Return (X, Y) of the center of cell containing provided text 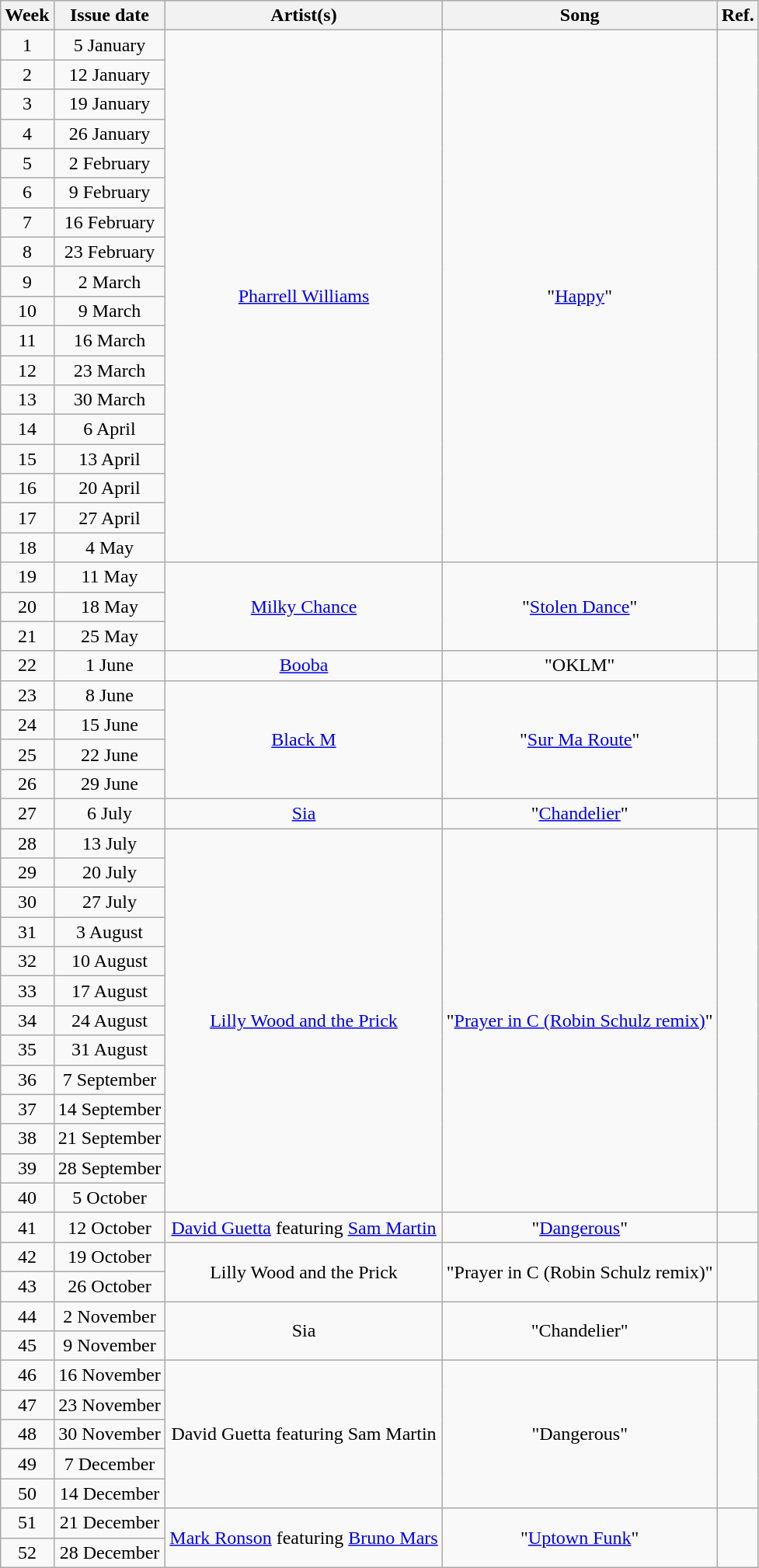
Booba (304, 666)
19 October (110, 1257)
23 November (110, 1405)
18 May (110, 607)
26 (27, 784)
30 (27, 902)
16 November (110, 1375)
16 February (110, 222)
49 (27, 1464)
4 May (110, 548)
1 (27, 45)
37 (27, 1109)
Song (580, 16)
18 (27, 548)
19 January (110, 104)
"Happy" (580, 297)
32 (27, 961)
Issue date (110, 16)
14 December (110, 1493)
38 (27, 1139)
45 (27, 1346)
8 June (110, 695)
Ref. (738, 16)
6 April (110, 429)
39 (27, 1168)
11 May (110, 577)
33 (27, 991)
12 January (110, 75)
13 April (110, 459)
5 January (110, 45)
Week (27, 16)
30 November (110, 1434)
23 March (110, 370)
9 February (110, 193)
"Stolen Dance" (580, 607)
31 (27, 932)
36 (27, 1080)
21 December (110, 1523)
15 (27, 459)
23 (27, 695)
3 (27, 104)
"Sur Ma Route" (580, 739)
23 February (110, 252)
Black M (304, 739)
6 (27, 193)
5 (27, 163)
9 (27, 281)
20 April (110, 488)
46 (27, 1375)
50 (27, 1493)
12 October (110, 1227)
17 August (110, 991)
27 July (110, 902)
7 (27, 222)
30 March (110, 400)
14 September (110, 1109)
"OKLM" (580, 666)
19 (27, 577)
24 August (110, 1020)
16 March (110, 340)
20 (27, 607)
13 July (110, 843)
2 (27, 75)
Milky Chance (304, 607)
Mark Ronson featuring Bruno Mars (304, 1538)
48 (27, 1434)
26 January (110, 134)
52 (27, 1552)
3 August (110, 932)
34 (27, 1020)
8 (27, 252)
24 (27, 725)
9 November (110, 1346)
40 (27, 1198)
6 July (110, 813)
21 September (110, 1139)
41 (27, 1227)
12 (27, 370)
9 March (110, 311)
7 September (110, 1080)
16 (27, 488)
5 October (110, 1198)
26 October (110, 1286)
27 (27, 813)
14 (27, 429)
28 (27, 843)
4 (27, 134)
29 June (110, 784)
10 August (110, 961)
1 June (110, 666)
44 (27, 1316)
28 September (110, 1168)
21 (27, 636)
11 (27, 340)
47 (27, 1405)
22 June (110, 754)
13 (27, 400)
10 (27, 311)
17 (27, 518)
29 (27, 873)
22 (27, 666)
31 August (110, 1050)
28 December (110, 1552)
2 March (110, 281)
42 (27, 1257)
25 May (110, 636)
20 July (110, 873)
35 (27, 1050)
25 (27, 754)
2 November (110, 1316)
7 December (110, 1464)
15 June (110, 725)
"Uptown Funk" (580, 1538)
2 February (110, 163)
43 (27, 1286)
27 April (110, 518)
Pharrell Williams (304, 297)
Artist(s) (304, 16)
51 (27, 1523)
